Scan for the cell matching the given text and deliver its (X, Y) coordinate at center. 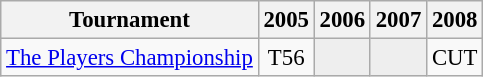
CUT (455, 58)
The Players Championship (130, 58)
Tournament (130, 20)
2006 (342, 20)
2007 (398, 20)
T56 (286, 58)
2008 (455, 20)
2005 (286, 20)
